Locate the cell with the specified text and output its (X, Y) center coordinate. 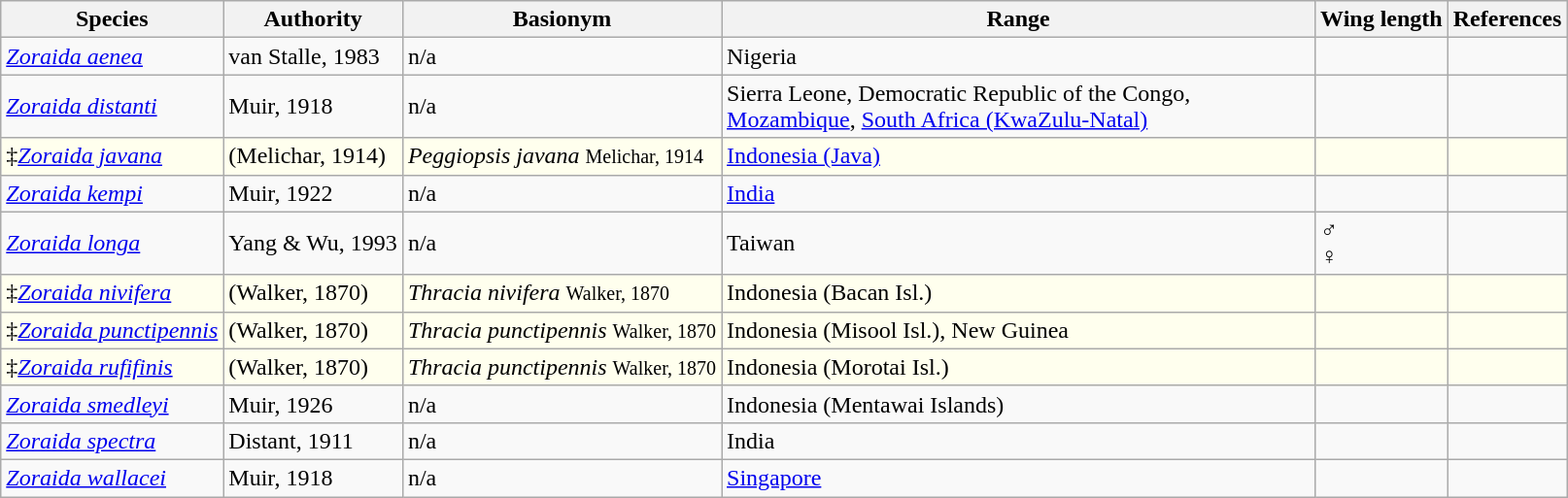
Indonesia (Misool Isl.), New Guinea (1018, 330)
Thracia nivifera Walker, 1870 (562, 293)
Zoraida aenea (113, 56)
Zoraida distanti (113, 107)
‡Zoraida nivifera (113, 293)
Taiwan (1018, 243)
van Stalle, 1983 (313, 56)
Zoraida spectra (113, 441)
Singapore (1018, 478)
Indonesia (Java) (1018, 156)
Wing length (1381, 19)
‡Zoraida javana (113, 156)
Nigeria (1018, 56)
Muir, 1926 (313, 404)
Sierra Leone, Democratic Republic of the Congo, Mozambique, South Africa (KwaZulu-Natal) (1018, 107)
Indonesia (Mentawai Islands) (1018, 404)
Distant, 1911 (313, 441)
Indonesia (Morotai Isl.) (1018, 367)
Zoraida kempi (113, 193)
Authority (313, 19)
References (1508, 19)
Yang & Wu, 1993 (313, 243)
Range (1018, 19)
‡Zoraida rufifinis (113, 367)
Species (113, 19)
Zoraida longa (113, 243)
Basionym (562, 19)
(Melichar, 1914) (313, 156)
Zoraida wallacei (113, 478)
Muir, 1922 (313, 193)
‡Zoraida punctipennis (113, 330)
Peggiopsis javana Melichar, 1914 (562, 156)
Indonesia (Bacan Isl.) (1018, 293)
Zoraida smedleyi (113, 404)
♂ ♀ (1381, 243)
